Output the [X, Y] coordinate of the center of the cell containing the given text.  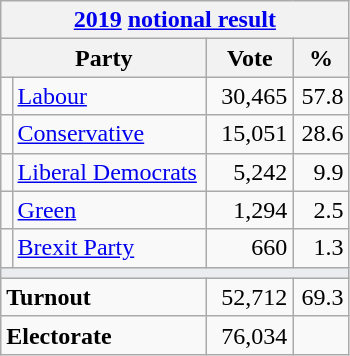
Green [110, 210]
Conservative [110, 134]
Party [104, 58]
Brexit Party [110, 248]
1,294 [250, 210]
9.9 [321, 172]
Turnout [104, 297]
Liberal Democrats [110, 172]
Labour [110, 96]
660 [250, 248]
28.6 [321, 134]
1.3 [321, 248]
5,242 [250, 172]
% [321, 58]
69.3 [321, 297]
57.8 [321, 96]
Electorate [104, 335]
76,034 [250, 335]
15,051 [250, 134]
Vote [250, 58]
52,712 [250, 297]
30,465 [250, 96]
2019 notional result [175, 20]
2.5 [321, 210]
